From the cell containing the given text, extract its center point as [x, y] coordinate. 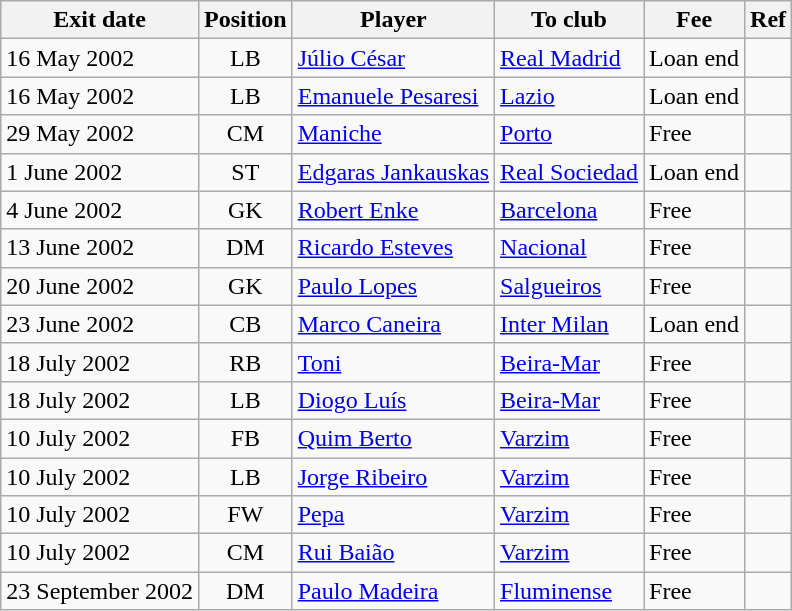
Pepa [393, 515]
Barcelona [570, 210]
Real Madrid [570, 58]
Porto [570, 134]
Jorge Ribeiro [393, 477]
Edgaras Jankauskas [393, 172]
ST [245, 172]
Lazio [570, 96]
Júlio César [393, 58]
Player [393, 20]
Marco Caneira [393, 324]
Diogo Luís [393, 400]
FW [245, 515]
Salgueiros [570, 286]
RB [245, 362]
Exit date [100, 20]
Robert Enke [393, 210]
Inter Milan [570, 324]
20 June 2002 [100, 286]
FB [245, 438]
Paulo Madeira [393, 591]
Real Sociedad [570, 172]
Nacional [570, 248]
Quim Berto [393, 438]
Rui Baião [393, 553]
29 May 2002 [100, 134]
Toni [393, 362]
To club [570, 20]
23 September 2002 [100, 591]
23 June 2002 [100, 324]
Fluminense [570, 591]
Position [245, 20]
4 June 2002 [100, 210]
Maniche [393, 134]
Ref [768, 20]
Emanuele Pesaresi [393, 96]
Fee [694, 20]
Ricardo Esteves [393, 248]
CB [245, 324]
1 June 2002 [100, 172]
Paulo Lopes [393, 286]
13 June 2002 [100, 248]
